For the text-containing cell, return its midpoint in [x, y] coordinate format. 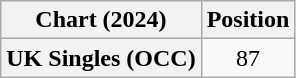
87 [248, 58]
Position [248, 20]
UK Singles (OCC) [101, 58]
Chart (2024) [101, 20]
